Scan for the cell matching the given text and deliver its (X, Y) coordinate at center. 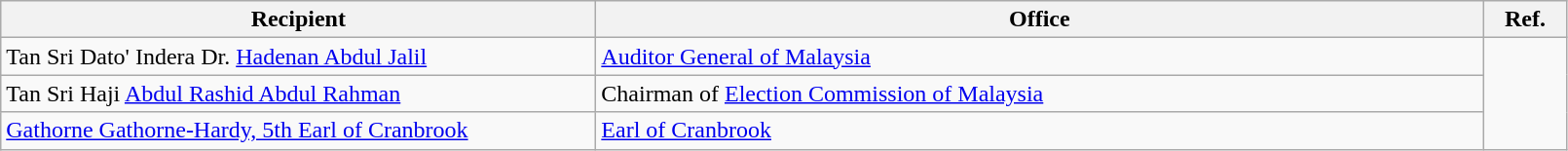
Tan Sri Haji Abdul Rashid Abdul Rahman (298, 94)
Auditor General of Malaysia (1040, 57)
Chairman of Election Commission of Malaysia (1040, 94)
Tan Sri Dato' Indera Dr. Hadenan Abdul Jalil (298, 57)
Office (1040, 19)
Ref. (1525, 19)
Recipient (298, 19)
Earl of Cranbrook (1040, 131)
Gathorne Gathorne-Hardy, 5th Earl of Cranbrook (298, 131)
